Extract the (x, y) coordinate from the center of the cell holding the provided text.  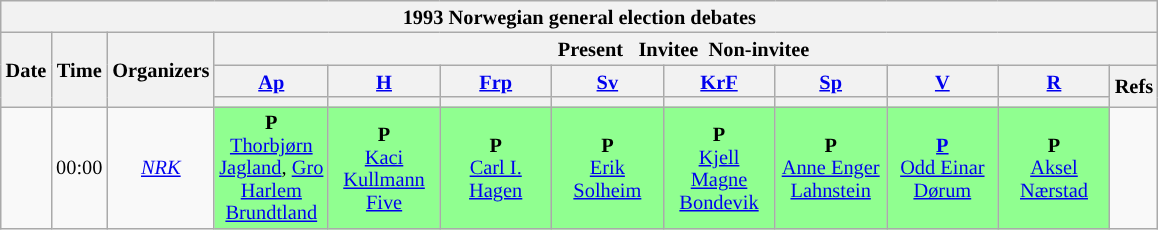
KrF (719, 81)
Ap (271, 81)
R (1054, 81)
P Aksel Nærstad (1054, 167)
PAnne Enger Lahnstein (831, 167)
PKaci Kullmann Five (384, 167)
PCarl I. Hagen (496, 167)
NRK (160, 167)
Date (26, 69)
PKjell Magne Bondevik (719, 167)
Organizers (160, 69)
Time (79, 69)
Present Invitee Non-invitee (686, 48)
Refs (1134, 86)
H (384, 81)
V (942, 81)
Sv (608, 81)
Frp (496, 81)
PThorbjørn Jagland, Gro Harlem Brundtland (271, 167)
POdd Einar Dørum (942, 167)
Sp (831, 81)
1993 Norwegian general election debates (580, 16)
PErik Solheim (608, 167)
00:00 (79, 167)
